Pinpoint the cell where the given text exists, returning its [x, y] midpoint coordinate. 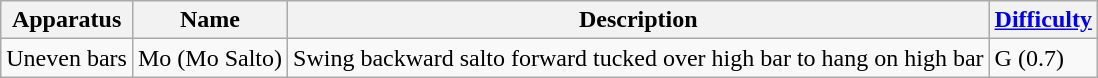
Mo (Mo Salto) [210, 58]
Description [639, 20]
Apparatus [67, 20]
Difficulty [1043, 20]
G (0.7) [1043, 58]
Uneven bars [67, 58]
Swing backward salto forward tucked over high bar to hang on high bar [639, 58]
Name [210, 20]
